Return the (X, Y) coordinate for the center point of the cell that contains the specified text.  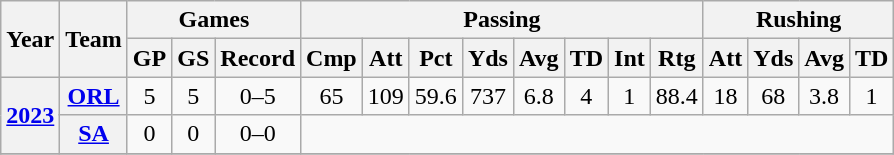
0–5 (258, 96)
0–0 (258, 134)
ORL (94, 96)
Cmp (332, 58)
6.8 (538, 96)
GP (149, 58)
737 (488, 96)
2023 (30, 115)
GS (194, 58)
3.8 (824, 96)
18 (725, 96)
Rtg (676, 58)
Int (630, 58)
SA (94, 134)
4 (586, 96)
109 (386, 96)
68 (774, 96)
Rushing (798, 20)
59.6 (436, 96)
Passing (502, 20)
Record (258, 58)
Games (214, 20)
Pct (436, 58)
88.4 (676, 96)
Team (94, 39)
Year (30, 39)
65 (332, 96)
